Identify which cell holds the provided text, then report its (X, Y) central coordinate. 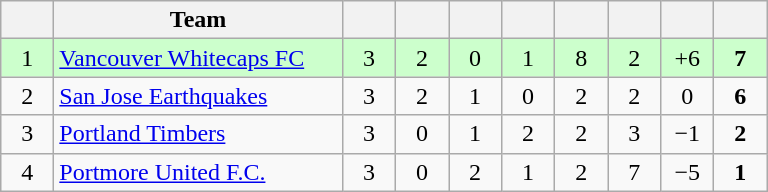
6 (740, 96)
Portmore United F.C. (198, 172)
Team (198, 20)
Portland Timbers (198, 134)
8 (582, 58)
+6 (688, 58)
Vancouver Whitecaps FC (198, 58)
4 (28, 172)
San Jose Earthquakes (198, 96)
−1 (688, 134)
−5 (688, 172)
